Detect which cell encompasses the target text, then output its [x, y] center coordinate. 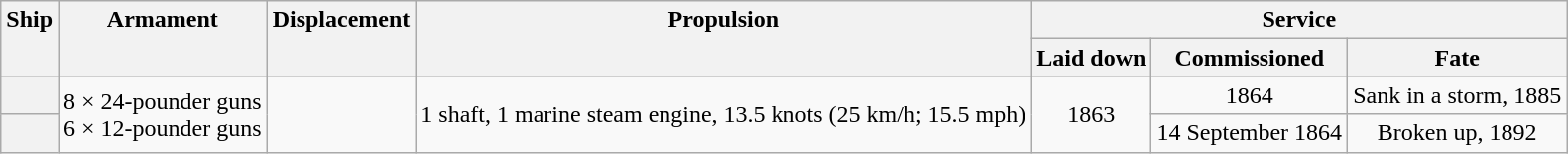
Armament [163, 39]
Fate [1458, 58]
8 × 24-pounder guns6 × 12-pounder guns [163, 114]
Displacement [341, 39]
1863 [1091, 114]
1 shaft, 1 marine steam engine, 13.5 knots (25 km/h; 15.5 mph) [724, 114]
Service [1299, 20]
Ship [30, 39]
Commissioned [1250, 58]
1864 [1250, 95]
Broken up, 1892 [1458, 133]
Laid down [1091, 58]
Propulsion [724, 39]
Sank in a storm, 1885 [1458, 95]
14 September 1864 [1250, 133]
